Provide the [x, y] coordinate of the cell's center where the given text is located.  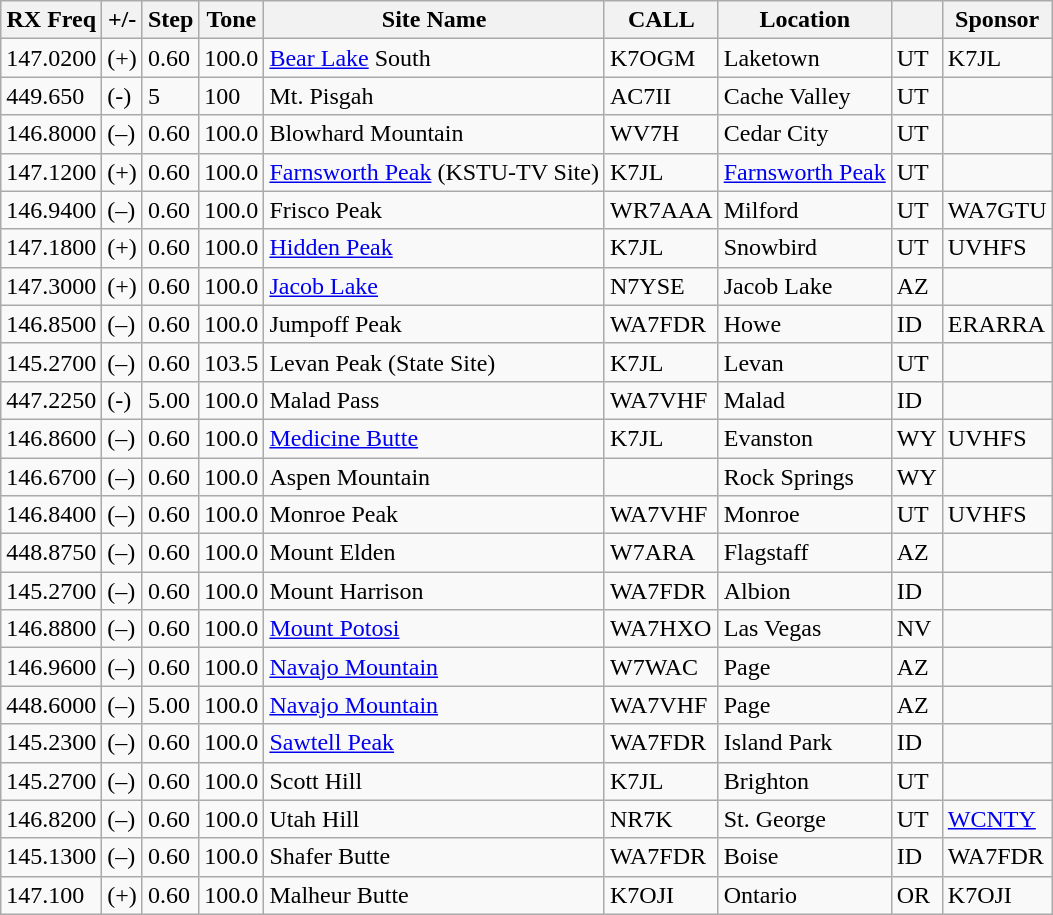
Location [804, 20]
Milford [804, 210]
Aspen Mountain [434, 477]
147.0200 [52, 58]
145.1300 [52, 857]
Mount Potosi [434, 629]
Laketown [804, 58]
Hidden Peak [434, 248]
WR7AAA [661, 210]
146.6700 [52, 477]
146.8600 [52, 438]
Medicine Butte [434, 438]
447.2250 [52, 400]
146.9600 [52, 667]
Ontario [804, 895]
Flagstaff [804, 553]
Site Name [434, 20]
Monroe Peak [434, 515]
Cedar City [804, 134]
Malad [804, 400]
448.8750 [52, 553]
Cache Valley [804, 96]
W7WAC [661, 667]
Malheur Butte [434, 895]
Mt. Pisgah [434, 96]
Sawtell Peak [434, 743]
Scott Hill [434, 781]
NV [916, 629]
St. George [804, 819]
WA7HXO [661, 629]
448.6000 [52, 705]
Shafer Butte [434, 857]
146.8200 [52, 819]
+/- [122, 20]
AC7II [661, 96]
Levan Peak (State Site) [434, 362]
Mount Elden [434, 553]
N7YSE [661, 286]
147.100 [52, 895]
146.9400 [52, 210]
147.1800 [52, 248]
Blowhard Mountain [434, 134]
Boise [804, 857]
Frisco Peak [434, 210]
103.5 [232, 362]
146.8400 [52, 515]
Malad Pass [434, 400]
Island Park [804, 743]
146.8800 [52, 629]
RX Freq [52, 20]
Bear Lake South [434, 58]
W7ARA [661, 553]
147.1200 [52, 172]
145.2300 [52, 743]
100 [232, 96]
CALL [661, 20]
5 [170, 96]
146.8000 [52, 134]
WA7GTU [997, 210]
Farnsworth Peak (KSTU-TV Site) [434, 172]
Sponsor [997, 20]
Las Vegas [804, 629]
Snowbird [804, 248]
Utah Hill [434, 819]
K7OGM [661, 58]
WV7H [661, 134]
Jumpoff Peak [434, 324]
147.3000 [52, 286]
Rock Springs [804, 477]
ERARRA [997, 324]
WCNTY [997, 819]
Farnsworth Peak [804, 172]
Levan [804, 362]
Step [170, 20]
Tone [232, 20]
Albion [804, 591]
Brighton [804, 781]
NR7K [661, 819]
Monroe [804, 515]
Mount Harrison [434, 591]
OR [916, 895]
Howe [804, 324]
146.8500 [52, 324]
449.650 [52, 96]
Evanston [804, 438]
